Search for the cell housing the specified text and yield its [x, y] center coordinate. 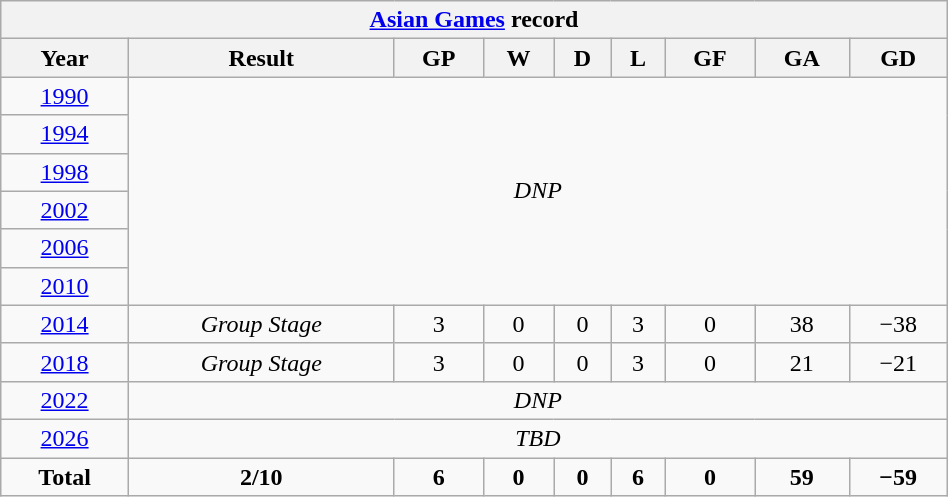
59 [802, 477]
2026 [65, 438]
Year [65, 58]
GA [802, 58]
2010 [65, 286]
L [638, 58]
38 [802, 324]
2/10 [261, 477]
−21 [898, 362]
2006 [65, 248]
1998 [65, 172]
GP [438, 58]
Total [65, 477]
TBD [538, 438]
2018 [65, 362]
2002 [65, 210]
W [518, 58]
1990 [65, 96]
1994 [65, 134]
GD [898, 58]
−38 [898, 324]
Asian Games record [474, 20]
D [582, 58]
2022 [65, 400]
−59 [898, 477]
Result [261, 58]
GF [710, 58]
2014 [65, 324]
21 [802, 362]
